Pinpoint the cell where the given text exists, returning its [x, y] midpoint coordinate. 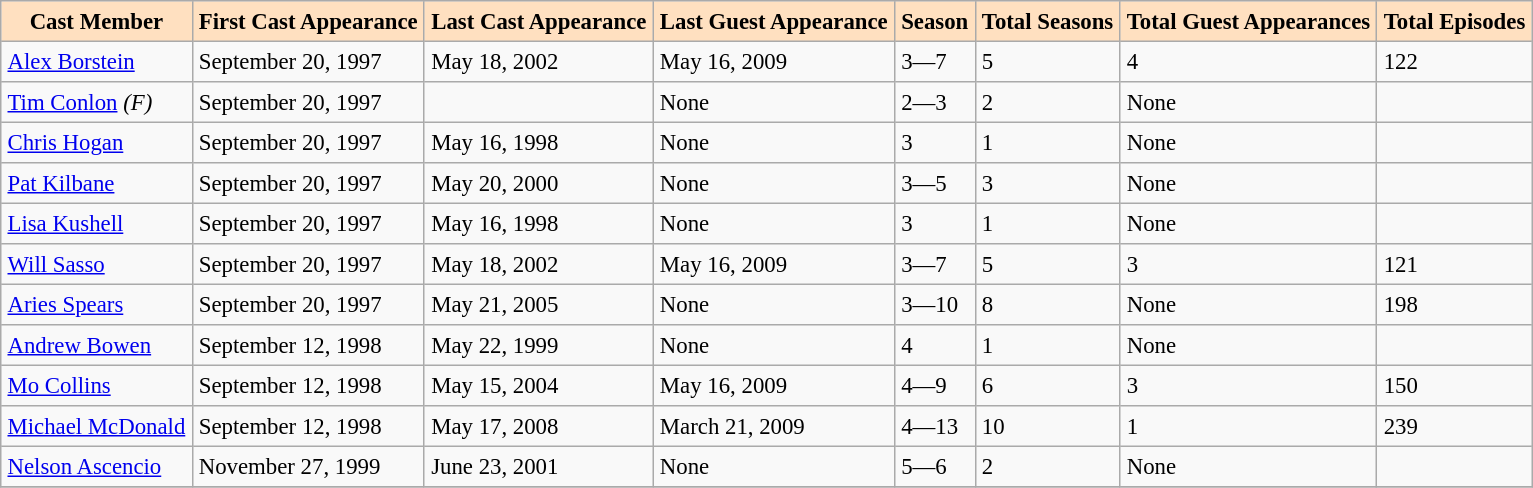
Chris Hogan [96, 142]
Total Seasons [1048, 21]
Season [934, 21]
May 20, 2000 [538, 183]
3—10 [934, 304]
May 22, 1999 [538, 345]
Michael McDonald [96, 426]
121 [1454, 264]
Andrew Bowen [96, 345]
239 [1454, 426]
150 [1454, 385]
Last Cast Appearance [538, 21]
May 15, 2004 [538, 385]
122 [1454, 61]
4—13 [934, 426]
Last Guest Appearance [774, 21]
5—6 [934, 466]
2—3 [934, 102]
Total Episodes [1454, 21]
Pat Kilbane [96, 183]
Alex Borstein [96, 61]
Cast Member [96, 21]
10 [1048, 426]
May 17, 2008 [538, 426]
3—5 [934, 183]
Total Guest Appearances [1248, 21]
4—9 [934, 385]
May 21, 2005 [538, 304]
Nelson Ascencio [96, 466]
November 27, 1999 [308, 466]
First Cast Appearance [308, 21]
8 [1048, 304]
Will Sasso [96, 264]
Tim Conlon (F) [96, 102]
Lisa Kushell [96, 223]
June 23, 2001 [538, 466]
198 [1454, 304]
Aries Spears [96, 304]
Mo Collins [96, 385]
6 [1048, 385]
March 21, 2009 [774, 426]
